Detect which cell encompasses the target text, then output its [X, Y] center coordinate. 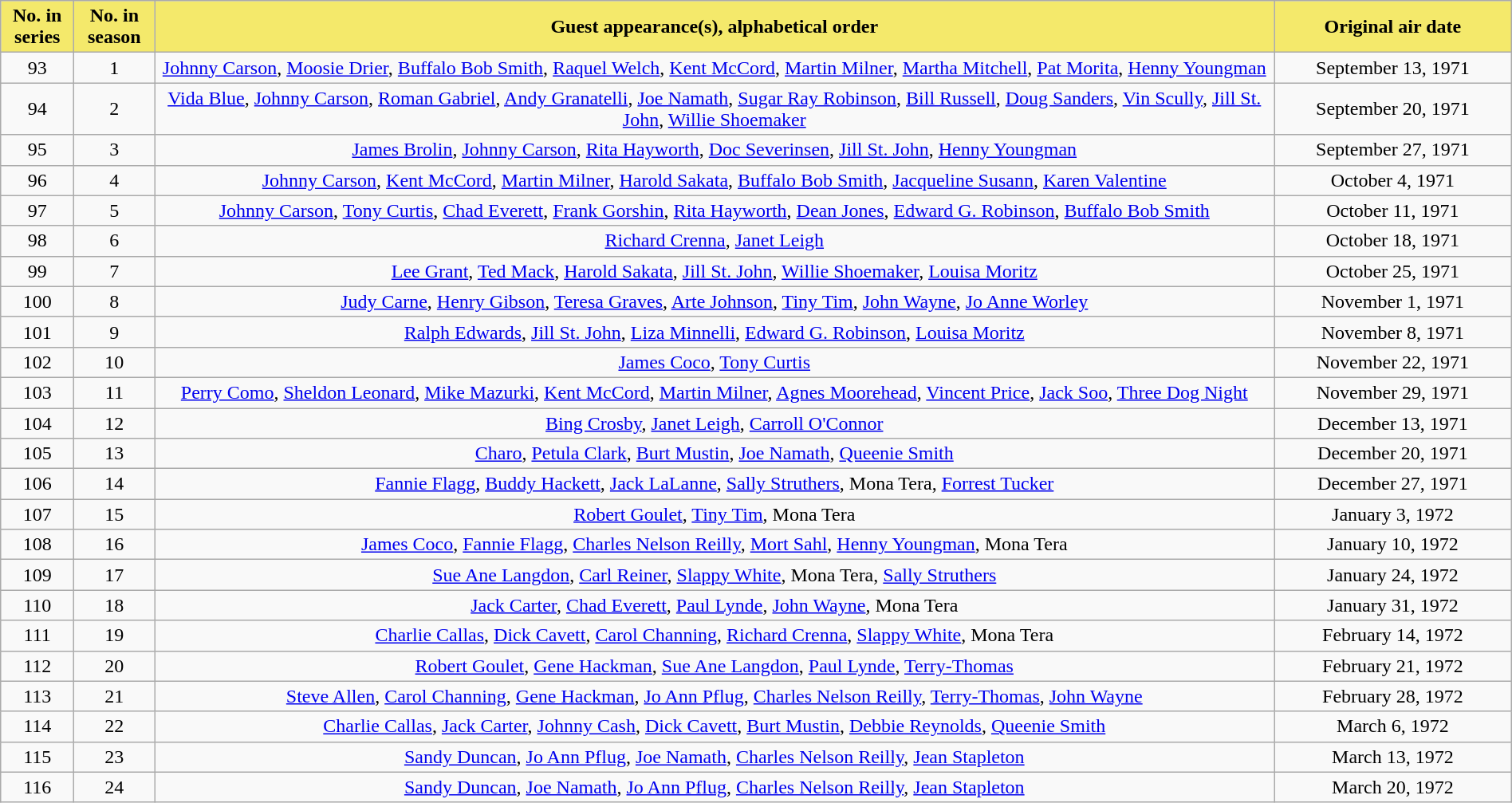
98 [37, 241]
105 [37, 454]
101 [37, 332]
No. inseries [37, 27]
109 [37, 575]
20 [115, 666]
99 [37, 271]
113 [37, 696]
Original air date [1393, 27]
No. inseason [115, 27]
102 [37, 362]
3 [115, 150]
107 [37, 514]
108 [37, 545]
116 [37, 787]
7 [115, 271]
Johnny Carson, Kent McCord, Martin Milner, Harold Sakata, Buffalo Bob Smith, Jacqueline Susann, Karen Valentine [715, 180]
Perry Como, Sheldon Leonard, Mike Mazurki, Kent McCord, Martin Milner, Agnes Moorehead, Vincent Price, Jack Soo, Three Dog Night [715, 392]
Judy Carne, Henry Gibson, Teresa Graves, Arte Johnson, Tiny Tim, John Wayne, Jo Anne Worley [715, 301]
March 13, 1972 [1393, 757]
15 [115, 514]
104 [37, 423]
Guest appearance(s), alphabetical order [715, 27]
24 [115, 787]
2 [115, 108]
February 21, 1972 [1393, 666]
10 [115, 362]
James Brolin, Johnny Carson, Rita Hayworth, Doc Severinsen, Jill St. John, Henny Youngman [715, 150]
Charo, Petula Clark, Burt Mustin, Joe Namath, Queenie Smith [715, 454]
106 [37, 484]
November 29, 1971 [1393, 392]
22 [115, 726]
111 [37, 636]
16 [115, 545]
23 [115, 757]
Sue Ane Langdon, Carl Reiner, Slappy White, Mona Tera, Sally Struthers [715, 575]
March 6, 1972 [1393, 726]
James Coco, Tony Curtis [715, 362]
October 18, 1971 [1393, 241]
February 28, 1972 [1393, 696]
September 27, 1971 [1393, 150]
September 13, 1971 [1393, 68]
Richard Crenna, Janet Leigh [715, 241]
103 [37, 392]
Lee Grant, Ted Mack, Harold Sakata, Jill St. John, Willie Shoemaker, Louisa Moritz [715, 271]
January 3, 1972 [1393, 514]
93 [37, 68]
4 [115, 180]
95 [37, 150]
Fannie Flagg, Buddy Hackett, Jack LaLanne, Sally Struthers, Mona Tera, Forrest Tucker [715, 484]
January 10, 1972 [1393, 545]
March 20, 1972 [1393, 787]
Steve Allen, Carol Channing, Gene Hackman, Jo Ann Pflug, Charles Nelson Reilly, Terry-Thomas, John Wayne [715, 696]
November 8, 1971 [1393, 332]
October 4, 1971 [1393, 180]
Ralph Edwards, Jill St. John, Liza Minnelli, Edward G. Robinson, Louisa Moritz [715, 332]
112 [37, 666]
13 [115, 454]
21 [115, 696]
October 25, 1971 [1393, 271]
97 [37, 211]
November 22, 1971 [1393, 362]
October 11, 1971 [1393, 211]
100 [37, 301]
Robert Goulet, Gene Hackman, Sue Ane Langdon, Paul Lynde, Terry-Thomas [715, 666]
February 14, 1972 [1393, 636]
December 27, 1971 [1393, 484]
6 [115, 241]
January 24, 1972 [1393, 575]
5 [115, 211]
September 20, 1971 [1393, 108]
19 [115, 636]
110 [37, 605]
94 [37, 108]
96 [37, 180]
Charlie Callas, Dick Cavett, Carol Channing, Richard Crenna, Slappy White, Mona Tera [715, 636]
12 [115, 423]
8 [115, 301]
Sandy Duncan, Jo Ann Pflug, Joe Namath, Charles Nelson Reilly, Jean Stapleton [715, 757]
Jack Carter, Chad Everett, Paul Lynde, John Wayne, Mona Tera [715, 605]
14 [115, 484]
18 [115, 605]
Sandy Duncan, Joe Namath, Jo Ann Pflug, Charles Nelson Reilly, Jean Stapleton [715, 787]
January 31, 1972 [1393, 605]
9 [115, 332]
17 [115, 575]
James Coco, Fannie Flagg, Charles Nelson Reilly, Mort Sahl, Henny Youngman, Mona Tera [715, 545]
Charlie Callas, Jack Carter, Johnny Cash, Dick Cavett, Burt Mustin, Debbie Reynolds, Queenie Smith [715, 726]
Bing Crosby, Janet Leigh, Carroll O'Connor [715, 423]
115 [37, 757]
December 20, 1971 [1393, 454]
Johnny Carson, Tony Curtis, Chad Everett, Frank Gorshin, Rita Hayworth, Dean Jones, Edward G. Robinson, Buffalo Bob Smith [715, 211]
December 13, 1971 [1393, 423]
1 [115, 68]
November 1, 1971 [1393, 301]
Robert Goulet, Tiny Tim, Mona Tera [715, 514]
114 [37, 726]
11 [115, 392]
Johnny Carson, Moosie Drier, Buffalo Bob Smith, Raquel Welch, Kent McCord, Martin Milner, Martha Mitchell, Pat Morita, Henny Youngman [715, 68]
